Find where the given text appears and provide that cell's center as (x, y) coordinate. 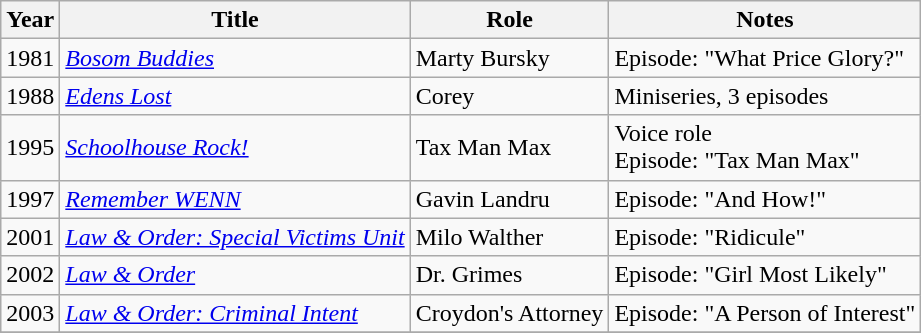
Tax Man Max (510, 148)
Episode: "And How!" (765, 199)
Remember WENN (235, 199)
1981 (30, 58)
Miniseries, 3 episodes (765, 96)
Title (235, 20)
Croydon's Attorney (510, 313)
Law & Order: Special Victims Unit (235, 237)
Dr. Grimes (510, 275)
1995 (30, 148)
Episode: "A Person of Interest" (765, 313)
Marty Bursky (510, 58)
Schoolhouse Rock! (235, 148)
2003 (30, 313)
Year (30, 20)
Milo Walther (510, 237)
Bosom Buddies (235, 58)
2001 (30, 237)
Edens Lost (235, 96)
1997 (30, 199)
Notes (765, 20)
Episode: "What Price Glory?" (765, 58)
Corey (510, 96)
Role (510, 20)
2002 (30, 275)
Voice roleEpisode: "Tax Man Max" (765, 148)
Episode: "Girl Most Likely" (765, 275)
Episode: "Ridicule" (765, 237)
Law & Order (235, 275)
Law & Order: Criminal Intent (235, 313)
Gavin Landru (510, 199)
1988 (30, 96)
